Return [x, y] of the center of cell containing provided text 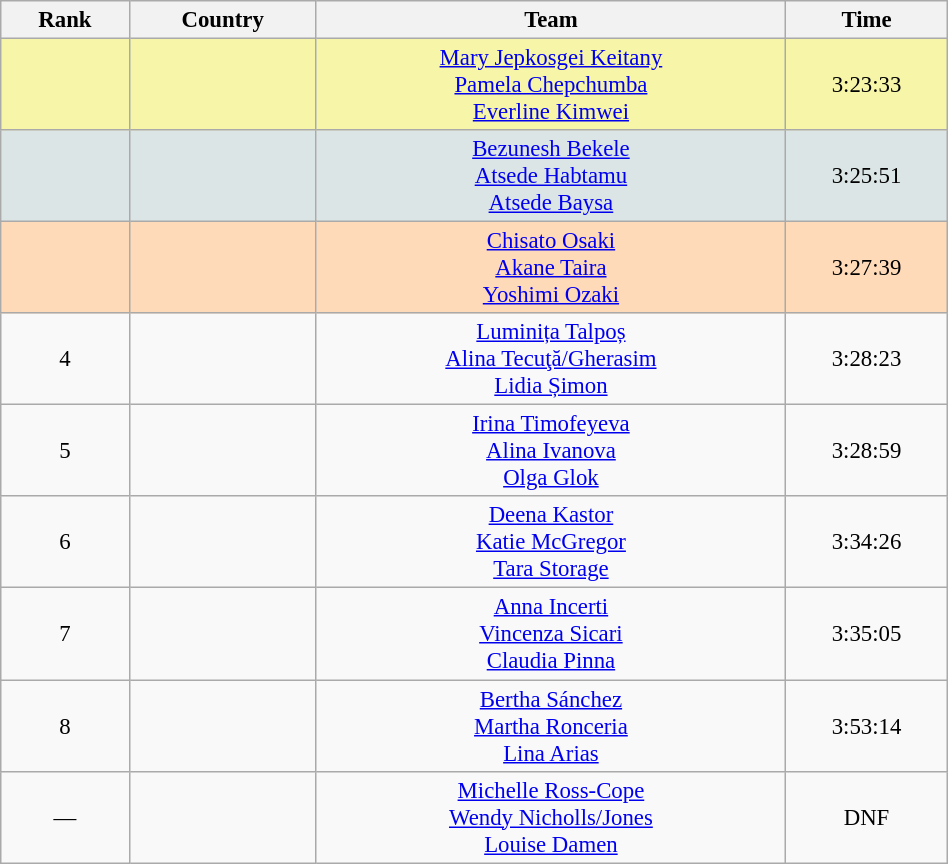
Time [867, 20]
Deena KastorKatie McGregorTara Storage [551, 542]
3:53:14 [867, 726]
Anna IncertiVincenza SicariClaudia Pinna [551, 634]
Mary Jepkosgei KeitanyPamela ChepchumbaEverline Kimwei [551, 85]
3:28:59 [867, 451]
3:27:39 [867, 268]
3:28:23 [867, 359]
8 [65, 726]
Country [222, 20]
— [65, 817]
6 [65, 542]
Michelle Ross-CopeWendy Nicholls/JonesLouise Damen [551, 817]
DNF [867, 817]
Luminița TalpoșAlina Tecuţă/GherasimLidia Șimon [551, 359]
Team [551, 20]
Irina TimofeyevaAlina IvanovaOlga Glok [551, 451]
5 [65, 451]
3:35:05 [867, 634]
4 [65, 359]
Bezunesh BekeleAtsede HabtamuAtsede Baysa [551, 176]
3:23:33 [867, 85]
Rank [65, 20]
3:25:51 [867, 176]
Chisato OsakiAkane TairaYoshimi Ozaki [551, 268]
Bertha SánchezMartha RonceriaLina Arias [551, 726]
3:34:26 [867, 542]
7 [65, 634]
